Extract the (X, Y) coordinate from the center of the cell holding the provided text.  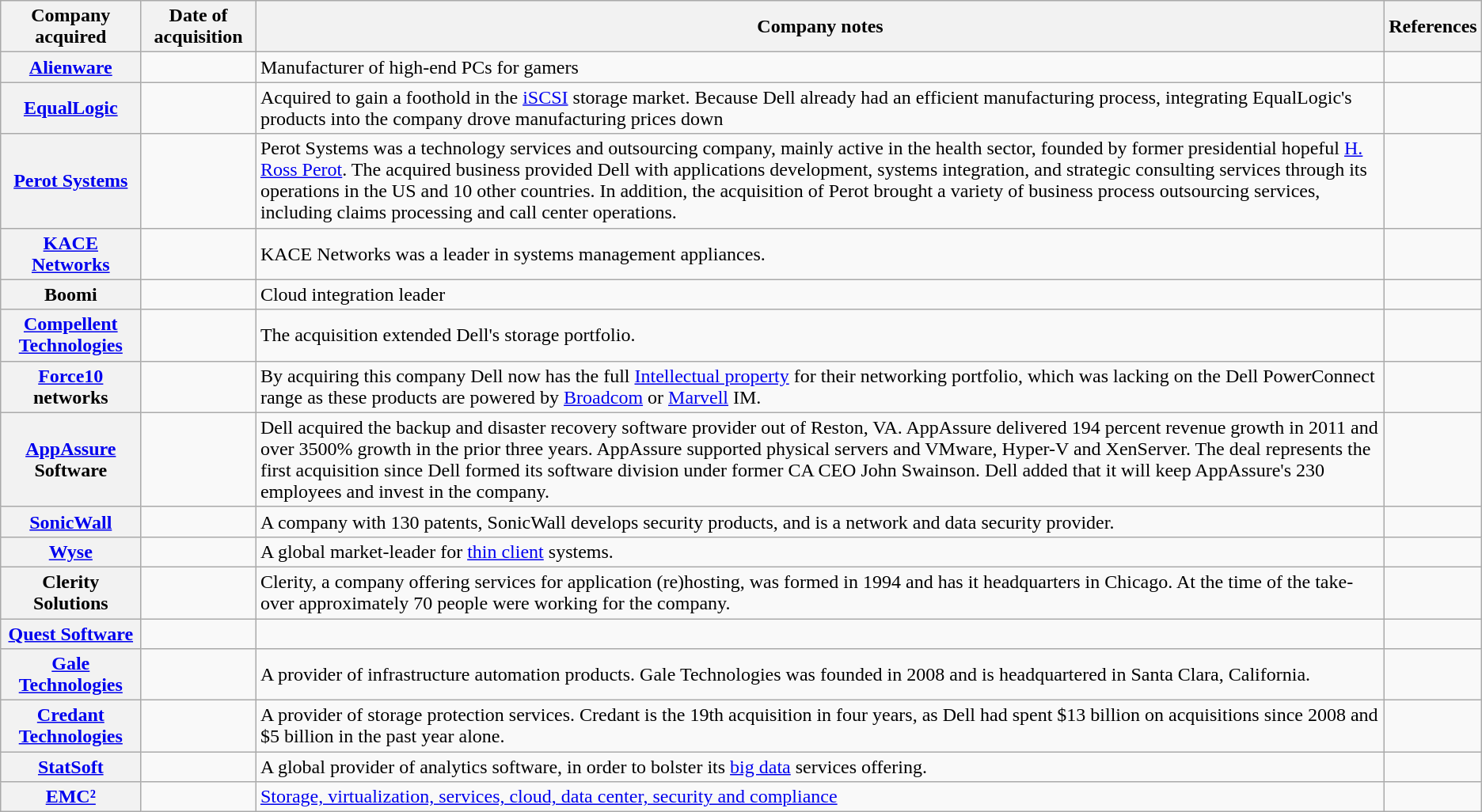
A company with 130 patents, SonicWall develops security products, and is a network and data security provider. (820, 522)
KACE Networks (71, 253)
Quest Software (71, 634)
Alienware (71, 67)
A provider of infrastructure automation products. Gale Technologies was founded in 2008 and is headquartered in Santa Clara, California. (820, 674)
Perot Systems (71, 180)
SonicWall (71, 522)
Company acquired (71, 27)
Gale Technologies (71, 674)
AppAssure Software (71, 459)
A global market-leader for thin client systems. (820, 552)
Storage, virtualization, services, cloud, data center, security and compliance (820, 797)
A global provider of analytics software, in order to bolster its big data services offering. (820, 767)
References (1433, 27)
EMC² (71, 797)
Manufacturer of high-end PCs for gamers (820, 67)
Company notes (820, 27)
The acquisition extended Dell's storage portfolio. (820, 336)
Boomi (71, 294)
Clerity Solutions (71, 592)
Wyse (71, 552)
Cloud integration leader (820, 294)
StatSoft (71, 767)
Date of acquisition (199, 27)
KACE Networks was a leader in systems management appliances. (820, 253)
Credant Technologies (71, 727)
EqualLogic (71, 108)
Compellent Technologies (71, 336)
Force10 networks (71, 386)
